Output the [x, y] coordinate of the center of the cell containing the given text.  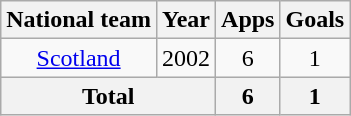
Scotland [79, 58]
Apps [248, 20]
Total [108, 96]
2002 [186, 58]
Year [186, 20]
Goals [315, 20]
National team [79, 20]
